Search for the cell housing the specified text and yield its [x, y] center coordinate. 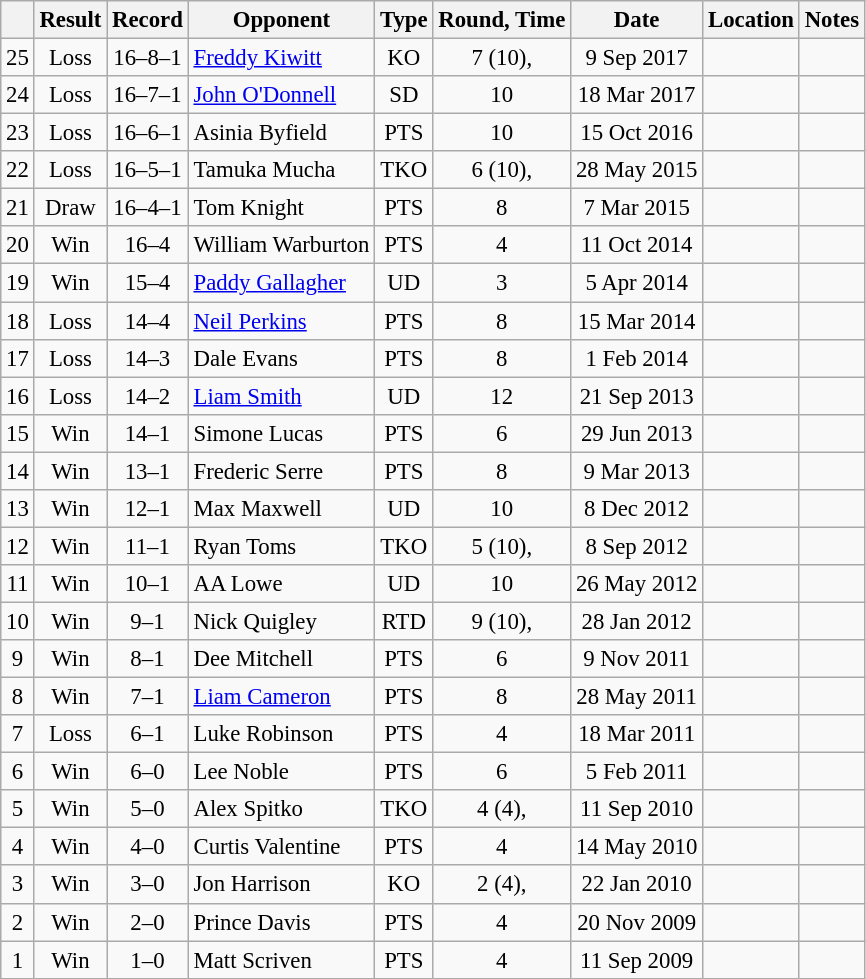
14 May 2010 [637, 847]
28 May 2011 [637, 697]
4–0 [148, 847]
4 (4), [502, 809]
Nick Quigley [281, 621]
6 (10), [502, 170]
11–1 [148, 546]
10–1 [148, 584]
Matt Scriven [281, 960]
Dee Mitchell [281, 659]
2 (4), [502, 885]
Type [404, 20]
Prince Davis [281, 922]
22 Jan 2010 [637, 885]
9 Nov 2011 [637, 659]
Frederic Serre [281, 471]
Freddy Kiwitt [281, 58]
2 [18, 922]
18 Mar 2017 [637, 95]
17 [18, 358]
18 [18, 321]
Notes [832, 20]
Luke Robinson [281, 734]
Result [70, 20]
Round, Time [502, 20]
Liam Smith [281, 396]
Paddy Gallagher [281, 283]
14 [18, 471]
23 [18, 133]
5 (10), [502, 546]
7 [18, 734]
21 [18, 208]
Dale Evans [281, 358]
AA Lowe [281, 584]
8–1 [148, 659]
15–4 [148, 283]
15 [18, 433]
5–0 [148, 809]
9 Mar 2013 [637, 471]
13–1 [148, 471]
Ryan Toms [281, 546]
Jon Harrison [281, 885]
14–3 [148, 358]
12–1 [148, 509]
5 Apr 2014 [637, 283]
6–1 [148, 734]
Max Maxwell [281, 509]
15 Mar 2014 [637, 321]
Location [752, 20]
9 Sep 2017 [637, 58]
11 Sep 2010 [637, 809]
28 Jan 2012 [637, 621]
15 Oct 2016 [637, 133]
9 (10), [502, 621]
14–2 [148, 396]
29 Jun 2013 [637, 433]
Liam Cameron [281, 697]
Record [148, 20]
16 [18, 396]
14–4 [148, 321]
14–1 [148, 433]
3–0 [148, 885]
19 [18, 283]
25 [18, 58]
28 May 2015 [637, 170]
Neil Perkins [281, 321]
Draw [70, 208]
20 Nov 2009 [637, 922]
SD [404, 95]
1–0 [148, 960]
26 May 2012 [637, 584]
William Warburton [281, 245]
Opponent [281, 20]
11 [18, 584]
18 Mar 2011 [637, 734]
9 [18, 659]
11 Oct 2014 [637, 245]
21 Sep 2013 [637, 396]
1 Feb 2014 [637, 358]
Tamuka Mucha [281, 170]
1 [18, 960]
11 Sep 2009 [637, 960]
John O'Donnell [281, 95]
7 Mar 2015 [637, 208]
8 Sep 2012 [637, 546]
RTD [404, 621]
Lee Noble [281, 772]
16–7–1 [148, 95]
16–4–1 [148, 208]
20 [18, 245]
16–6–1 [148, 133]
16–4 [148, 245]
Alex Spitko [281, 809]
Simone Lucas [281, 433]
7 (10), [502, 58]
7–1 [148, 697]
Curtis Valentine [281, 847]
Tom Knight [281, 208]
13 [18, 509]
9–1 [148, 621]
5 [18, 809]
8 Dec 2012 [637, 509]
2–0 [148, 922]
22 [18, 170]
16–5–1 [148, 170]
24 [18, 95]
Asinia Byfield [281, 133]
6–0 [148, 772]
Date [637, 20]
16–8–1 [148, 58]
5 Feb 2011 [637, 772]
